Capture the cell that displays the provided text and extract its [X, Y] central coordinate. 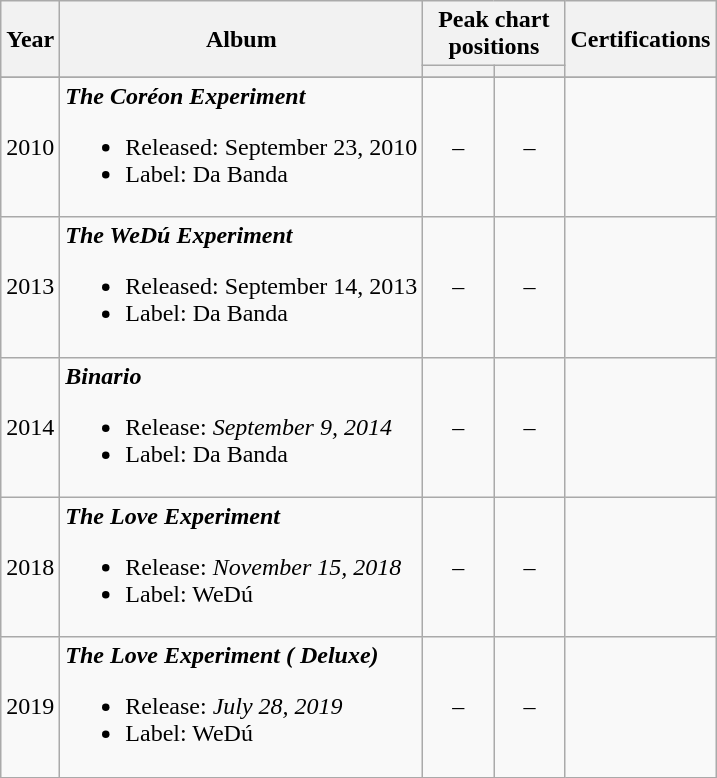
The Coréon Experiment Released: September 23, 2010Label: Da Banda [242, 147]
Year [30, 39]
The Love Experiment ( Deluxe) Release: July 28, 2019Label: WeDú [242, 707]
2019 [30, 707]
2013 [30, 287]
2010 [30, 147]
The Love Experiment Release: November 15, 2018Label: WeDú [242, 567]
2018 [30, 567]
Peak chart positions [494, 34]
2014 [30, 427]
Certifications [640, 39]
The WeDú ExperimentReleased: September 14, 2013Label: Da Banda [242, 287]
Album [242, 39]
BinarioRelease: September 9, 2014Label: Da Banda [242, 427]
